Determine the (X, Y) coordinate at the center of the cell enclosing the given text.  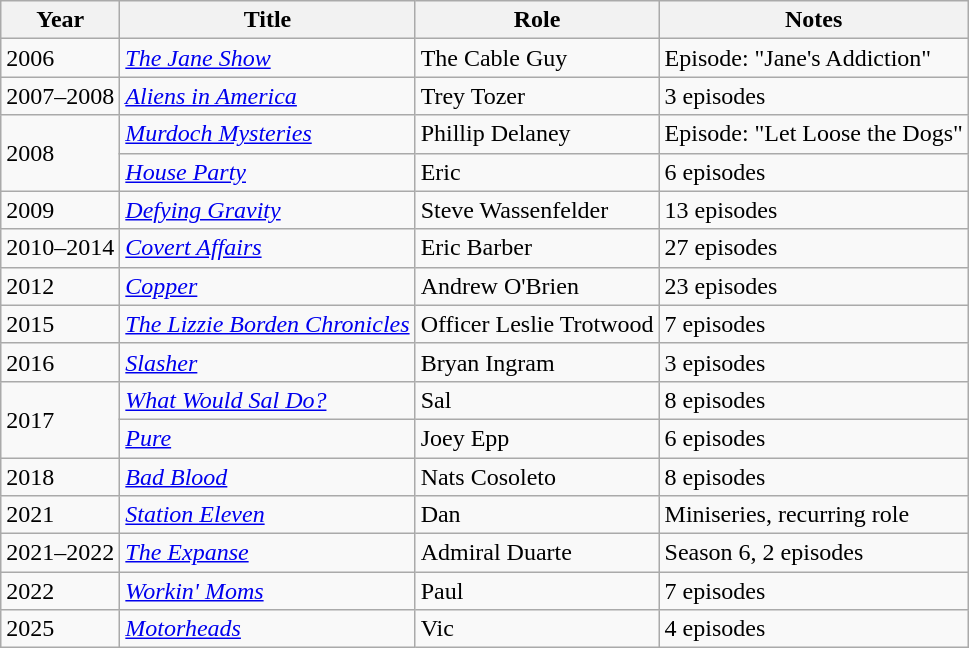
Episode: "Jane's Addiction" (814, 58)
Episode: "Let Loose the Dogs" (814, 134)
2015 (60, 324)
2017 (60, 419)
23 episodes (814, 286)
Nats Cosoleto (537, 477)
Dan (537, 515)
2009 (60, 210)
Year (60, 20)
The Expanse (268, 553)
Aliens in America (268, 96)
Role (537, 20)
The Cable Guy (537, 58)
2006 (60, 58)
Joey Epp (537, 438)
Season 6, 2 episodes (814, 553)
13 episodes (814, 210)
Officer Leslie Trotwood (537, 324)
27 episodes (814, 248)
Eric Barber (537, 248)
Eric (537, 172)
2018 (60, 477)
Bad Blood (268, 477)
Sal (537, 400)
What Would Sal Do? (268, 400)
Title (268, 20)
Vic (537, 629)
Miniseries, recurring role (814, 515)
Copper (268, 286)
Paul (537, 591)
The Jane Show (268, 58)
Covert Affairs (268, 248)
Phillip Delaney (537, 134)
Notes (814, 20)
Trey Tozer (537, 96)
Motorheads (268, 629)
House Party (268, 172)
Defying Gravity (268, 210)
2021–2022 (60, 553)
2025 (60, 629)
Workin' Moms (268, 591)
Andrew O'Brien (537, 286)
Pure (268, 438)
2022 (60, 591)
Admiral Duarte (537, 553)
The Lizzie Borden Chronicles (268, 324)
2012 (60, 286)
2008 (60, 153)
2010–2014 (60, 248)
4 episodes (814, 629)
Slasher (268, 362)
Station Eleven (268, 515)
Steve Wassenfelder (537, 210)
2007–2008 (60, 96)
Murdoch Mysteries (268, 134)
Bryan Ingram (537, 362)
2021 (60, 515)
2016 (60, 362)
